Return the [x, y] coordinate for the center point of the cell that contains the specified text.  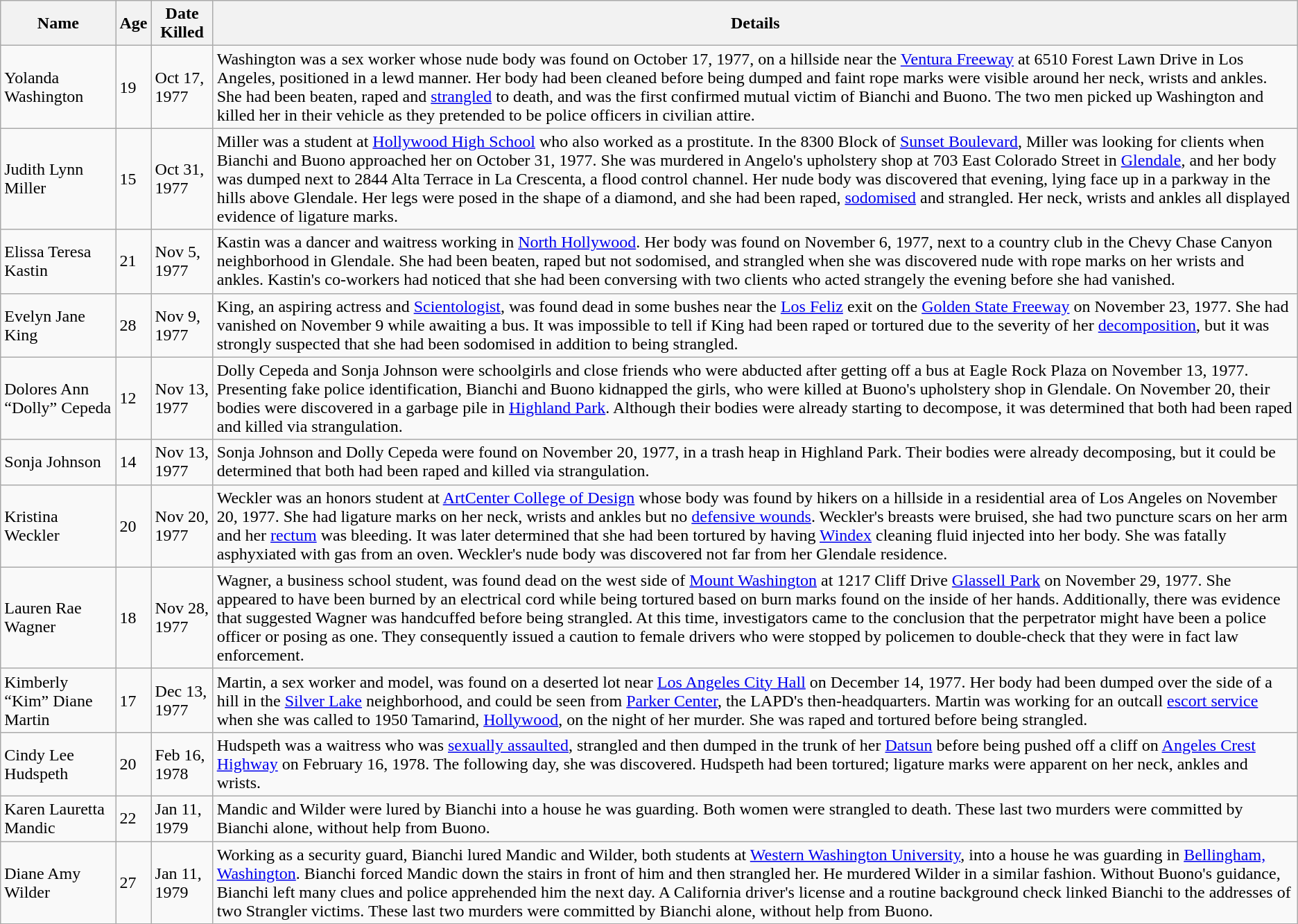
Lauren Rae Wagner [58, 618]
21 [133, 261]
Diane Amy Wilder [58, 883]
18 [133, 618]
Dec 13, 1977 [182, 700]
Details [755, 24]
Judith Lynn Miller [58, 179]
22 [133, 818]
Date Killed [182, 24]
19 [133, 87]
Name [58, 24]
Nov 20, 1977 [182, 525]
Oct 17, 1977 [182, 87]
Karen Lauretta Mandic [58, 818]
27 [133, 883]
12 [133, 398]
Kimberly “Kim” Diane Martin [58, 700]
Age [133, 24]
Yolanda Washington [58, 87]
17 [133, 700]
Evelyn Jane King [58, 325]
Nov 5, 1977 [182, 261]
Nov 9, 1977 [182, 325]
14 [133, 462]
Dolores Ann “Dolly” Cepeda [58, 398]
Cindy Lee Hudspeth [58, 764]
Elissa Teresa Kastin [58, 261]
Feb 16, 1978 [182, 764]
Sonja Johnson [58, 462]
28 [133, 325]
15 [133, 179]
Oct 31, 1977 [182, 179]
Kristina Weckler [58, 525]
Nov 28, 1977 [182, 618]
